Return the [x, y] coordinate for the center point of the cell that contains the specified text.  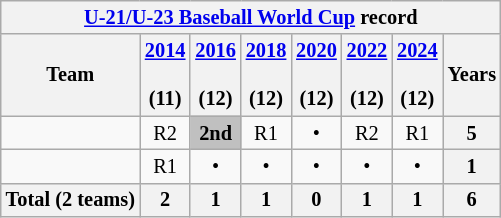
0 [316, 200]
2022(12) [367, 75]
Total (2 teams) [70, 200]
U-21/U-23 Baseball World Cup record [251, 17]
5 [472, 133]
Years [472, 75]
2016(12) [215, 75]
6 [472, 200]
2024(12) [417, 75]
2018(12) [266, 75]
2 [165, 200]
2020(12) [316, 75]
2014(11) [165, 75]
2nd [215, 133]
Team [70, 75]
